Determine the (x, y) coordinate at the center of the cell enclosing the given text.  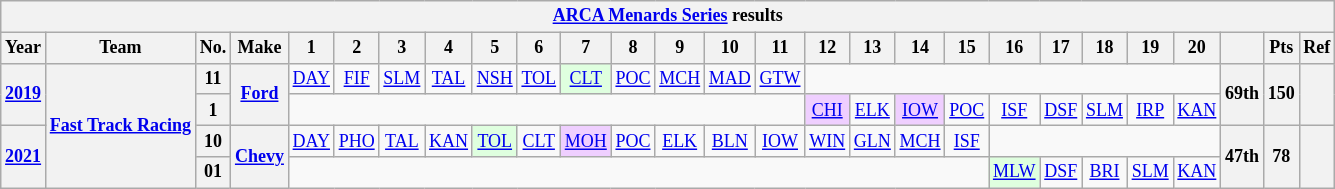
150 (1281, 94)
FIF (356, 78)
16 (1014, 48)
19 (1150, 48)
2 (356, 48)
Pts (1281, 48)
GTW (780, 78)
Ref (1317, 48)
Year (24, 48)
MAD (730, 78)
ARCA Menards Series results (668, 16)
NSH (494, 78)
WIN (828, 140)
15 (967, 48)
13 (873, 48)
69th (1242, 94)
5 (494, 48)
Team (120, 48)
IRP (1150, 110)
PHO (356, 140)
47th (1242, 156)
Ford (260, 94)
14 (920, 48)
20 (1197, 48)
BRI (1105, 172)
9 (680, 48)
2019 (24, 94)
Make (260, 48)
8 (633, 48)
MOH (586, 140)
Fast Track Racing (120, 126)
78 (1281, 156)
CHI (828, 110)
6 (538, 48)
GLN (873, 140)
4 (449, 48)
12 (828, 48)
MLW (1014, 172)
No. (212, 48)
01 (212, 172)
7 (586, 48)
3 (402, 48)
2021 (24, 156)
17 (1061, 48)
Chevy (260, 156)
18 (1105, 48)
BLN (730, 140)
